Determine the [x, y] coordinate at the center of the cell enclosing the given text.  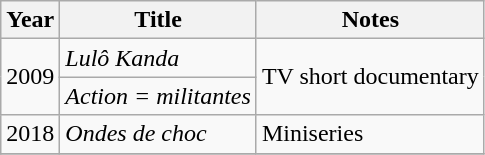
TV short documentary [370, 77]
2018 [30, 134]
Title [158, 20]
Action = militantes [158, 96]
2009 [30, 77]
Year [30, 20]
Notes [370, 20]
Miniseries [370, 134]
Ondes de choc [158, 134]
Lulô Kanda [158, 58]
